Extract the [X, Y] coordinate from the center of the cell holding the provided text.  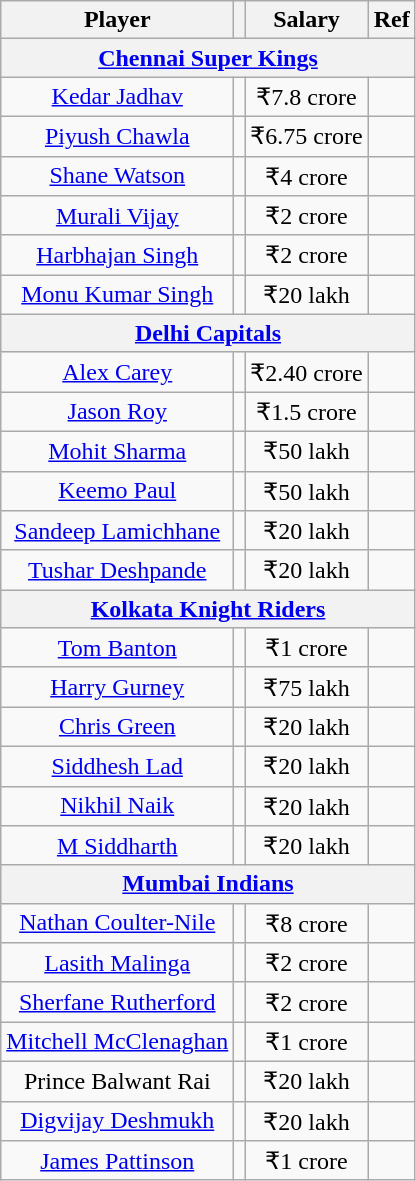
Ref [392, 20]
Kolkata Knight Riders [208, 609]
Kedar Jadhav [118, 97]
Mohit Sharma [118, 451]
Murali Vijay [118, 216]
Tushar Deshpande [118, 570]
Alex Carey [118, 372]
Sherfane Rutherford [118, 1002]
Digvijay Deshmukh [118, 1121]
Tom Banton [118, 648]
Shane Watson [118, 176]
Piyush Chawla [118, 136]
Monu Kumar Singh [118, 295]
₹75 lakh [306, 687]
₹7.8 crore [306, 97]
Salary [306, 20]
₹6.75 crore [306, 136]
₹2.40 crore [306, 372]
Chris Green [118, 727]
Harbhajan Singh [118, 255]
Sandeep Lamichhane [118, 531]
Harry Gurney [118, 687]
M Siddharth [118, 846]
₹8 crore [306, 923]
Lasith Malinga [118, 963]
₹4 crore [306, 176]
Siddhesh Lad [118, 766]
Keemo Paul [118, 491]
Delhi Capitals [208, 333]
₹1.5 crore [306, 412]
Jason Roy [118, 412]
Prince Balwant Rai [118, 1081]
Nikhil Naik [118, 806]
James Pattinson [118, 1161]
Player [118, 20]
Nathan Coulter-Nile [118, 923]
Mumbai Indians [208, 884]
Mitchell McClenaghan [118, 1042]
Chennai Super Kings [208, 58]
